From the cell containing the given text, extract its center point as [X, Y] coordinate. 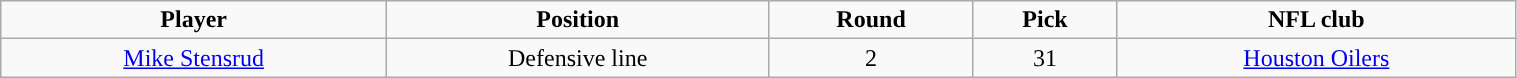
Player [194, 20]
NFL club [1316, 20]
Round [872, 20]
31 [1044, 58]
Pick [1044, 20]
2 [872, 58]
Mike Stensrud [194, 58]
Houston Oilers [1316, 58]
Position [578, 20]
Defensive line [578, 58]
